From the cell containing the given text, extract its center point as (X, Y) coordinate. 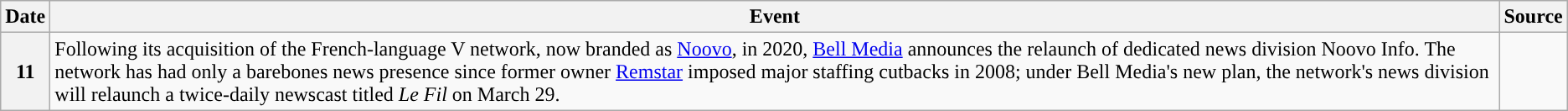
Source (1533, 17)
11 (25, 71)
Date (25, 17)
Event (775, 17)
